Scan for the cell matching the given text and deliver its (X, Y) coordinate at center. 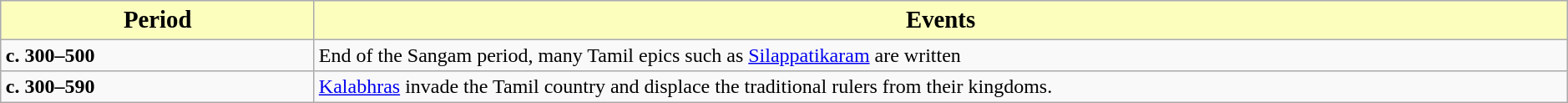
c. 300–500 (157, 55)
c. 300–590 (157, 87)
Events (940, 20)
Kalabhras invade the Tamil country and displace the traditional rulers from their kingdoms. (940, 87)
Period (157, 20)
End of the Sangam period, many Tamil epics such as Silappatikaram are written (940, 55)
